Extract the [X, Y] coordinate from the center of the cell holding the provided text.  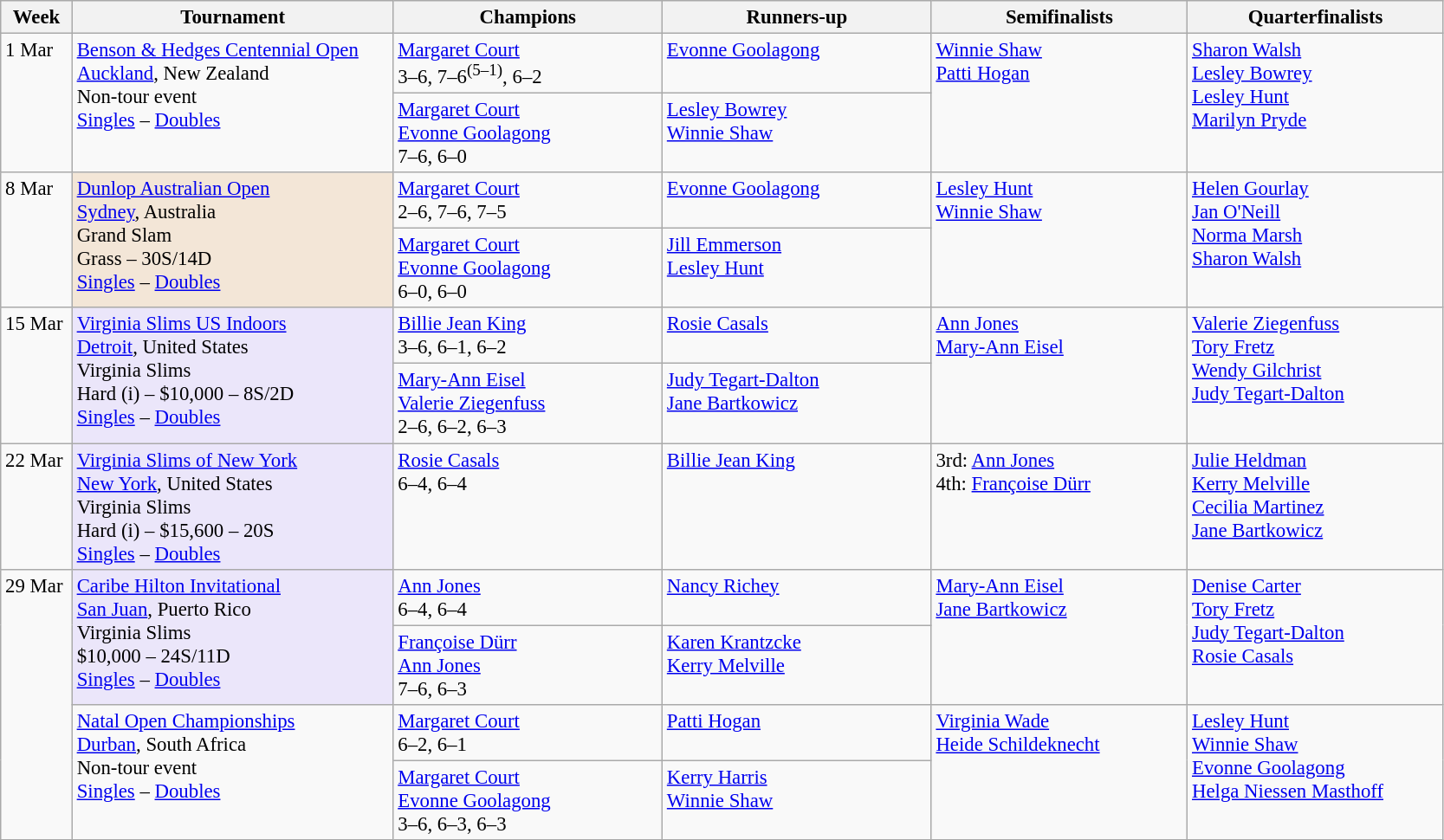
Dunlop Australian OpenSydney, AustraliaGrand SlamGrass – 30S/14D Singles – Doubles [232, 240]
Billie Jean King 3–6, 6–1, 6–2 [528, 336]
Françoise Dürr Ann Jones7–6, 6–3 [528, 665]
Billie Jean King [797, 507]
Runners-up [797, 17]
29 Mar [36, 704]
Ann Jones 6–4, 6–4 [528, 598]
Caribe Hilton InvitationalSan Juan, Puerto RicoVirginia Slims$10,000 – 24S/11D Singles – Doubles [232, 636]
Denise Carter Tory Fretz Judy Tegart-Dalton Rosie Casals [1316, 636]
Lesley Hunt Winnie Shaw Evonne Goolagong Helga Niessen Masthoff [1316, 772]
Margaret Court Evonne Goolagong7–6, 6–0 [528, 133]
Natal Open ChampionshipsDurban, South AfricaNon-tour event Singles – Doubles [232, 772]
Kerry Harris Winnie Shaw [797, 800]
8 Mar [36, 240]
Benson & Hedges Centennial OpenAuckland, New ZealandNon-tour event Singles – Doubles [232, 104]
Semifinalists [1059, 17]
Helen Gourlay Jan O'Neill Norma Marsh Sharon Walsh [1316, 240]
1 Mar [36, 104]
Karen Krantzcke Kerry Melville [797, 665]
Judy Tegart-Dalton Jane Bartkowicz [797, 404]
3rd: Ann Jones 4th: Françoise Dürr [1059, 507]
Week [36, 17]
Quarterfinalists [1316, 17]
Jill Emmerson Lesley Hunt [797, 268]
Rosie Casals [797, 336]
Ann Jones Mary-Ann Eisel [1059, 376]
Margaret Court 3–6, 7–6(5–1), 6–2 [528, 64]
Rosie Casals 6–4, 6–4 [528, 507]
Winnie Shaw Patti Hogan [1059, 104]
Virginia Slims US IndoorsDetroit, United StatesVirginia SlimsHard (i) – $10,000 – 8S/2D Singles – Doubles [232, 376]
Lesley Bowrey Winnie Shaw [797, 133]
Patti Hogan [797, 733]
Mary-Ann Eisel Jane Bartkowicz [1059, 636]
Mary-Ann Eisel Valerie Ziegenfuss2–6, 6–2, 6–3 [528, 404]
22 Mar [36, 507]
Margaret Court 6–2, 6–1 [528, 733]
Margaret Court Evonne Goolagong3–6, 6–3, 6–3 [528, 800]
Sharon Walsh Lesley Bowrey Lesley Hunt Marilyn Pryde [1316, 104]
Virginia Slims of New YorkNew York, United StatesVirginia SlimsHard (i) – $15,600 – 20S Singles – Doubles [232, 507]
Margaret Court 2–6, 7–6, 7–5 [528, 201]
Champions [528, 17]
Margaret Court Evonne Goolagong6–0, 6–0 [528, 268]
Nancy Richey [797, 598]
Julie Heldman Kerry Melville Cecilia Martinez Jane Bartkowicz [1316, 507]
Virginia Wade Heide Schildeknecht [1059, 772]
15 Mar [36, 376]
Lesley Hunt Winnie Shaw [1059, 240]
Tournament [232, 17]
Valerie Ziegenfuss Tory Fretz Wendy Gilchrist Judy Tegart-Dalton [1316, 376]
